Find where the given text appears and provide that cell's center as (x, y) coordinate. 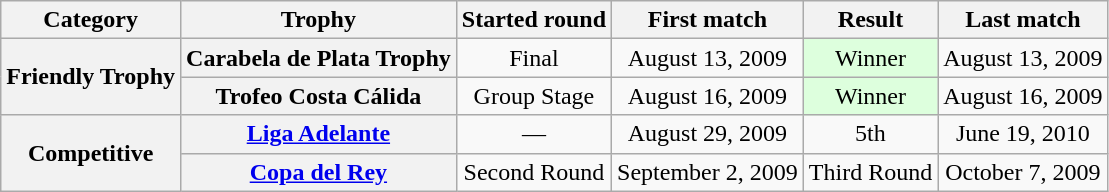
5th (870, 134)
September 2, 2009 (708, 172)
Carabela de Plata Trophy (319, 58)
Last match (1023, 20)
June 19, 2010 (1023, 134)
August 29, 2009 (708, 134)
Trofeo Costa Cálida (319, 96)
First match (708, 20)
Started round (534, 20)
Group Stage (534, 96)
October 7, 2009 (1023, 172)
Category (91, 20)
Result (870, 20)
Second Round (534, 172)
Friendly Trophy (91, 77)
Trophy (319, 20)
Copa del Rey (319, 172)
— (534, 134)
Liga Adelante (319, 134)
Final (534, 58)
Third Round (870, 172)
Competitive (91, 153)
